From the cell containing the given text, extract its center point as (x, y) coordinate. 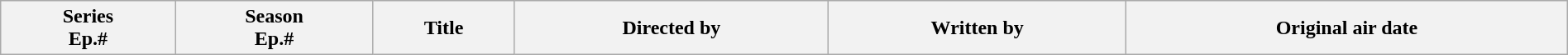
Written by (978, 28)
Directed by (672, 28)
SeriesEp.# (88, 28)
Original air date (1347, 28)
Title (443, 28)
SeasonEp.# (275, 28)
